Identify which cell holds the provided text, then report its [x, y] central coordinate. 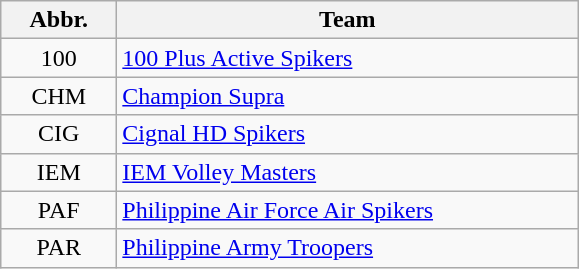
PAF [59, 210]
Champion Supra [348, 96]
Philippine Army Troopers [348, 248]
IEM [59, 172]
100 [59, 58]
IEM Volley Masters [348, 172]
CIG [59, 134]
CHM [59, 96]
Abbr. [59, 20]
PAR [59, 248]
100 Plus Active Spikers [348, 58]
Philippine Air Force Air Spikers [348, 210]
Cignal HD Spikers [348, 134]
Team [348, 20]
